From the cell containing the given text, extract its center point as (x, y) coordinate. 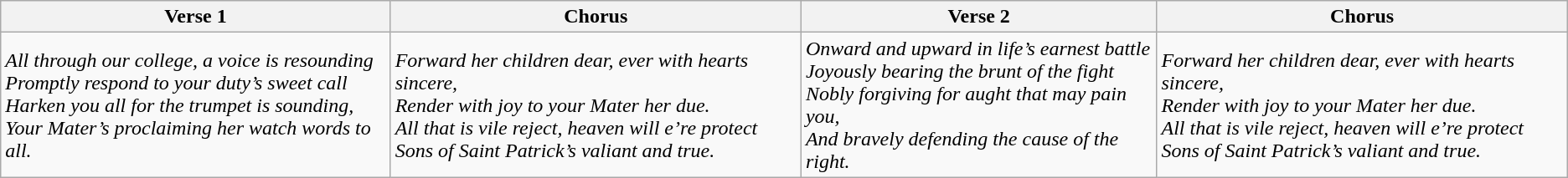
Verse 1 (196, 17)
Verse 2 (978, 17)
